Find where the given text appears and provide that cell's center as (X, Y) coordinate. 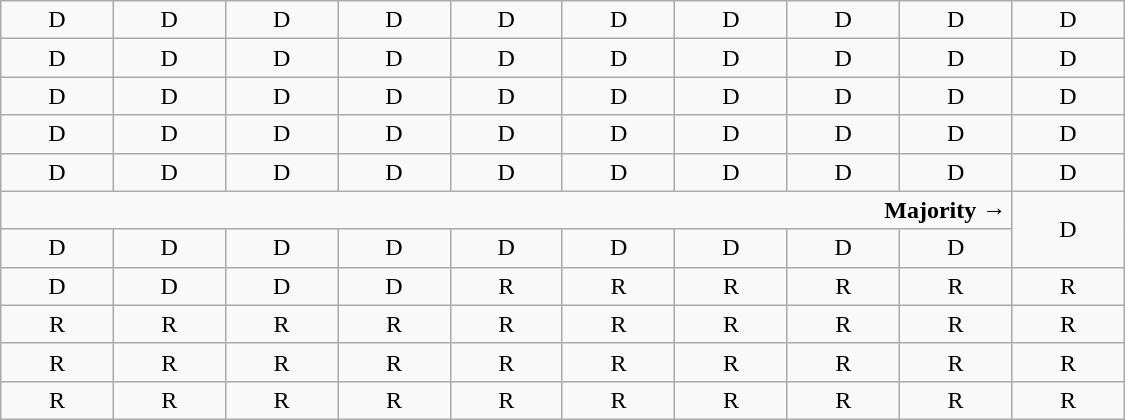
Majority → (506, 210)
